For the text-containing cell, return its midpoint in [X, Y] coordinate format. 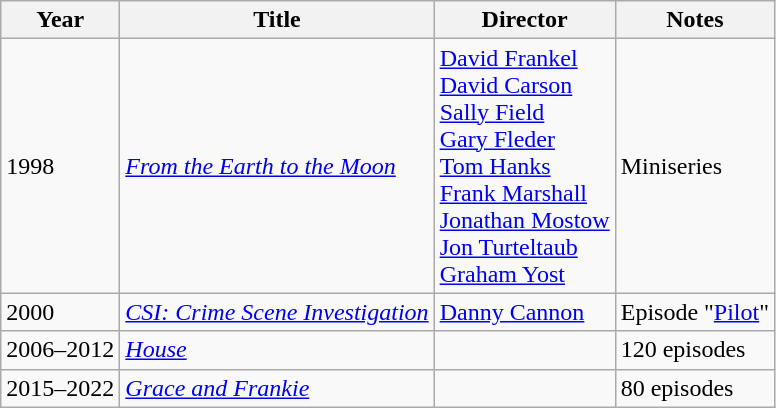
2015–2022 [60, 388]
Grace and Frankie [277, 388]
2006–2012 [60, 350]
80 episodes [694, 388]
From the Earth to the Moon [277, 166]
2000 [60, 312]
House [277, 350]
Year [60, 20]
David FrankelDavid CarsonSally FieldGary FlederTom HanksFrank MarshallJonathan MostowJon TurteltaubGraham Yost [524, 166]
CSI: Crime Scene Investigation [277, 312]
Notes [694, 20]
1998 [60, 166]
Episode "Pilot" [694, 312]
Miniseries [694, 166]
Title [277, 20]
120 episodes [694, 350]
Danny Cannon [524, 312]
Director [524, 20]
